Capture the cell that displays the provided text and extract its (X, Y) central coordinate. 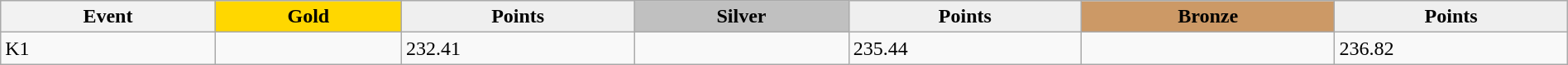
Bronze (1207, 17)
K1 (108, 48)
232.41 (518, 48)
235.44 (964, 48)
Event (108, 17)
236.82 (1451, 48)
Silver (741, 17)
Gold (308, 17)
